Scan for the cell matching the given text and deliver its [X, Y] coordinate at center. 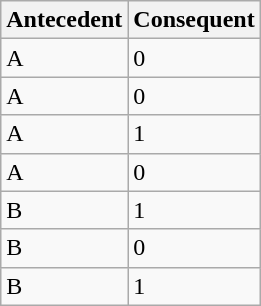
Antecedent [64, 20]
Consequent [194, 20]
